Capture the cell that displays the provided text and extract its (x, y) central coordinate. 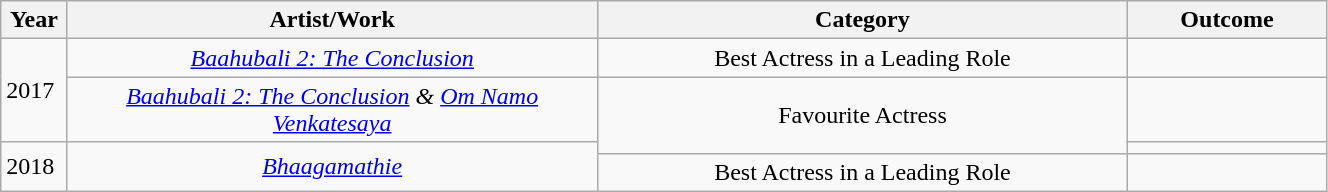
Favourite Actress (862, 115)
Year (34, 20)
Bhaagamathie (332, 166)
2017 (34, 90)
Category (862, 20)
Outcome (1228, 20)
Baahubali 2: The Conclusion (332, 58)
2018 (34, 166)
Artist/Work (332, 20)
Baahubali 2: The Conclusion & Om Namo Venkatesaya (332, 110)
